Return [x, y] of the center of cell containing provided text 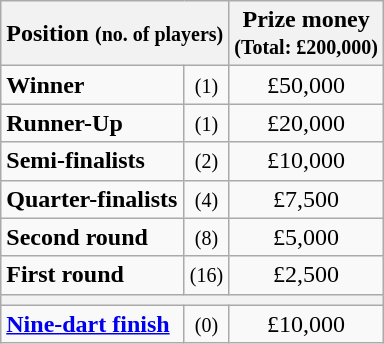
£20,000 [306, 123]
£7,500 [306, 199]
(4) [206, 199]
Semi-finalists [92, 161]
Nine-dart finish [92, 324]
Quarter-finalists [92, 199]
Runner-Up [92, 123]
£2,500 [306, 275]
First round [92, 275]
(16) [206, 275]
(0) [206, 324]
(2) [206, 161]
Winner [92, 85]
Position (no. of players) [115, 34]
(8) [206, 237]
Prize money(Total: £200,000) [306, 34]
Second round [92, 237]
£5,000 [306, 237]
£50,000 [306, 85]
